From the cell containing the given text, extract its center point as (X, Y) coordinate. 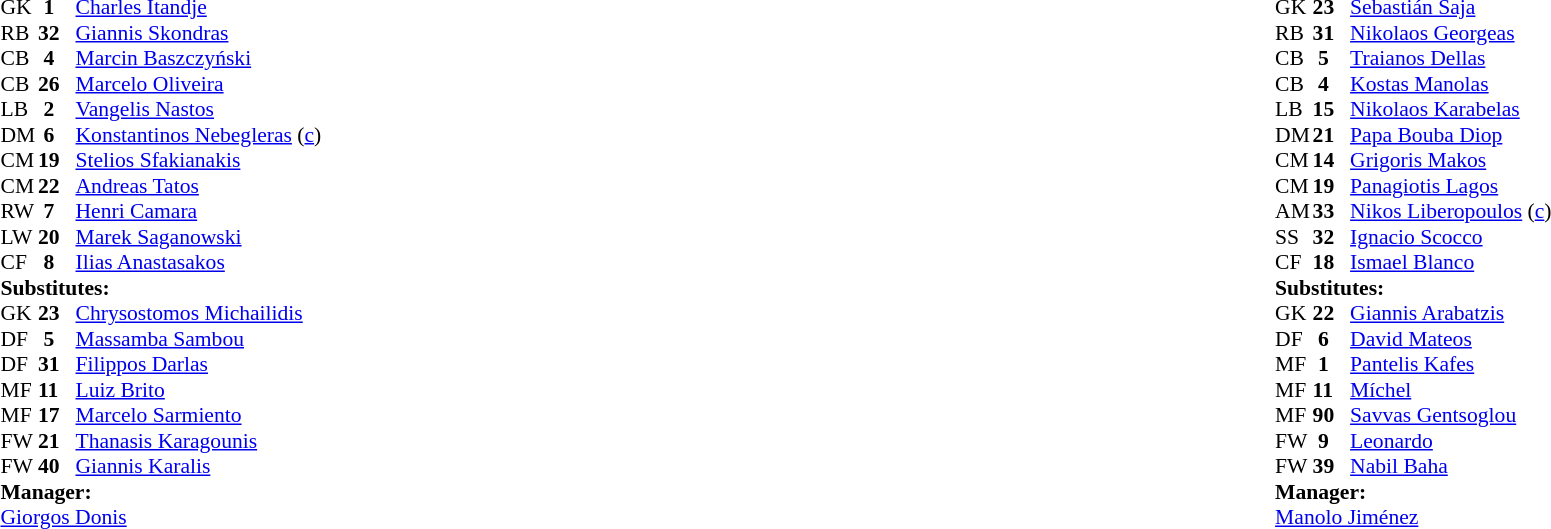
7 (57, 211)
Grigoris Makos (1450, 161)
14 (1332, 161)
Marcelo Oliveira (199, 84)
Savvas Gentsoglou (1450, 415)
Marcin Baszczyński (199, 59)
Ilias Anastasakos (199, 263)
1 (1332, 365)
Nikos Liberopoulos (c) (1450, 211)
David Mateos (1450, 339)
Stelios Sfakianakis (199, 161)
Chrysostomos Michailidis (199, 313)
Giannis Arabatzis (1450, 313)
Substitutes: (163, 288)
8 (57, 263)
Papa Bouba Diop (1450, 135)
Nikolaos Karabelas (1450, 109)
9 (1332, 441)
Giannis Karalis (199, 467)
LW (19, 237)
20 (57, 237)
33 (1332, 211)
RW (19, 211)
15 (1332, 109)
Pantelis Kafes (1450, 365)
Kostas Manolas (1450, 84)
SS (1294, 237)
Manager: (163, 492)
Marcelo Sarmiento (199, 415)
18 (1332, 263)
Panagiotis Lagos (1450, 186)
Leonardo (1450, 441)
39 (1332, 467)
Giannis Skondras (199, 33)
Vangelis Nastos (199, 109)
Luiz Brito (199, 390)
17 (57, 415)
Filippos Darlas (199, 365)
Marek Saganowski (199, 237)
90 (1332, 415)
26 (57, 84)
Thanasis Karagounis (199, 441)
Ismael Blanco (1450, 263)
AM (1294, 211)
Andreas Tatos (199, 186)
Konstantinos Nebegleras (c) (199, 135)
Nabil Baha (1450, 467)
Traianos Dellas (1450, 59)
Henri Camara (199, 211)
2 (57, 109)
Míchel (1450, 390)
Massamba Sambou (199, 339)
Nikolaos Georgeas (1450, 33)
Ignacio Scocco (1450, 237)
40 (57, 467)
23 (57, 313)
